Scan for the cell matching the given text and deliver its (X, Y) coordinate at center. 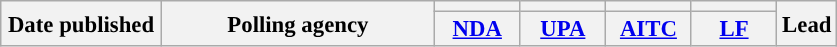
Date published (82, 24)
LF (734, 30)
Lead (807, 24)
AITC (649, 30)
Polling agency (298, 24)
NDA (477, 30)
UPA (563, 30)
